For the text-containing cell, return its midpoint in [X, Y] coordinate format. 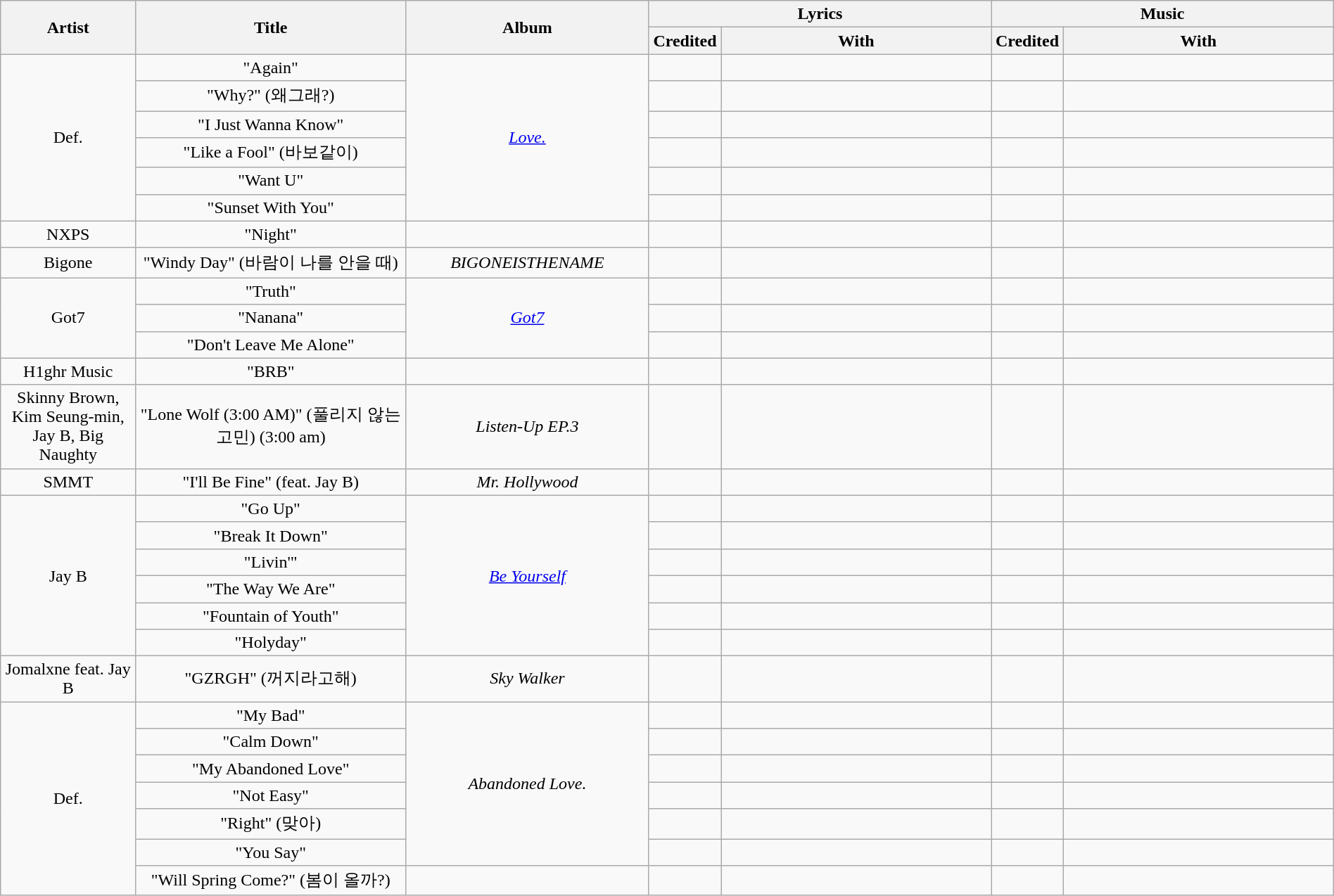
"Not Easy" [271, 795]
Be Yourself [528, 575]
"Windy Day" (바람이 나를 안을 때) [271, 263]
Artist [68, 27]
Abandoned Love. [528, 783]
"The Way We Are" [271, 589]
"Night" [271, 234]
H1ghr Music [68, 371]
"Nanana" [271, 318]
"Fountain of Youth" [271, 615]
Jay B [68, 575]
Skinny Brown, Kim Seung-min, Jay B, Big Naughty [68, 426]
"Truth" [271, 291]
Jomalxne feat. Jay B [68, 679]
"Will Spring Come?" (봄이 올까?) [271, 881]
"Again" [271, 68]
"I Just Wanna Know" [271, 124]
"Sunset With You" [271, 207]
Love. [528, 138]
BIGONEISTHENAME [528, 263]
"Why?" (왜그래?) [271, 96]
"Right" (맞아) [271, 824]
"Livin'" [271, 562]
Bigone [68, 263]
Listen-Up EP.3 [528, 426]
"My Bad" [271, 715]
"Like a Fool" (바보같이) [271, 153]
"Don't Leave Me Alone" [271, 345]
"Calm Down" [271, 742]
SMMT [68, 482]
Album [528, 27]
"BRB" [271, 371]
Mr. Hollywood [528, 482]
"Go Up" [271, 508]
"My Abandoned Love" [271, 769]
"You Say" [271, 852]
"Want U" [271, 181]
NXPS [68, 234]
Music [1162, 14]
"Holyday" [271, 643]
"Lone Wolf (3:00 AM)" (풀리지 않는 고민) (3:00 am) [271, 426]
"GZRGH" (꺼지라고해) [271, 679]
Sky Walker [528, 679]
Title [271, 27]
Lyrics [820, 14]
"Break It Down" [271, 535]
"I'll Be Fine" (feat. Jay B) [271, 482]
